For the text-containing cell, return its midpoint in (x, y) coordinate format. 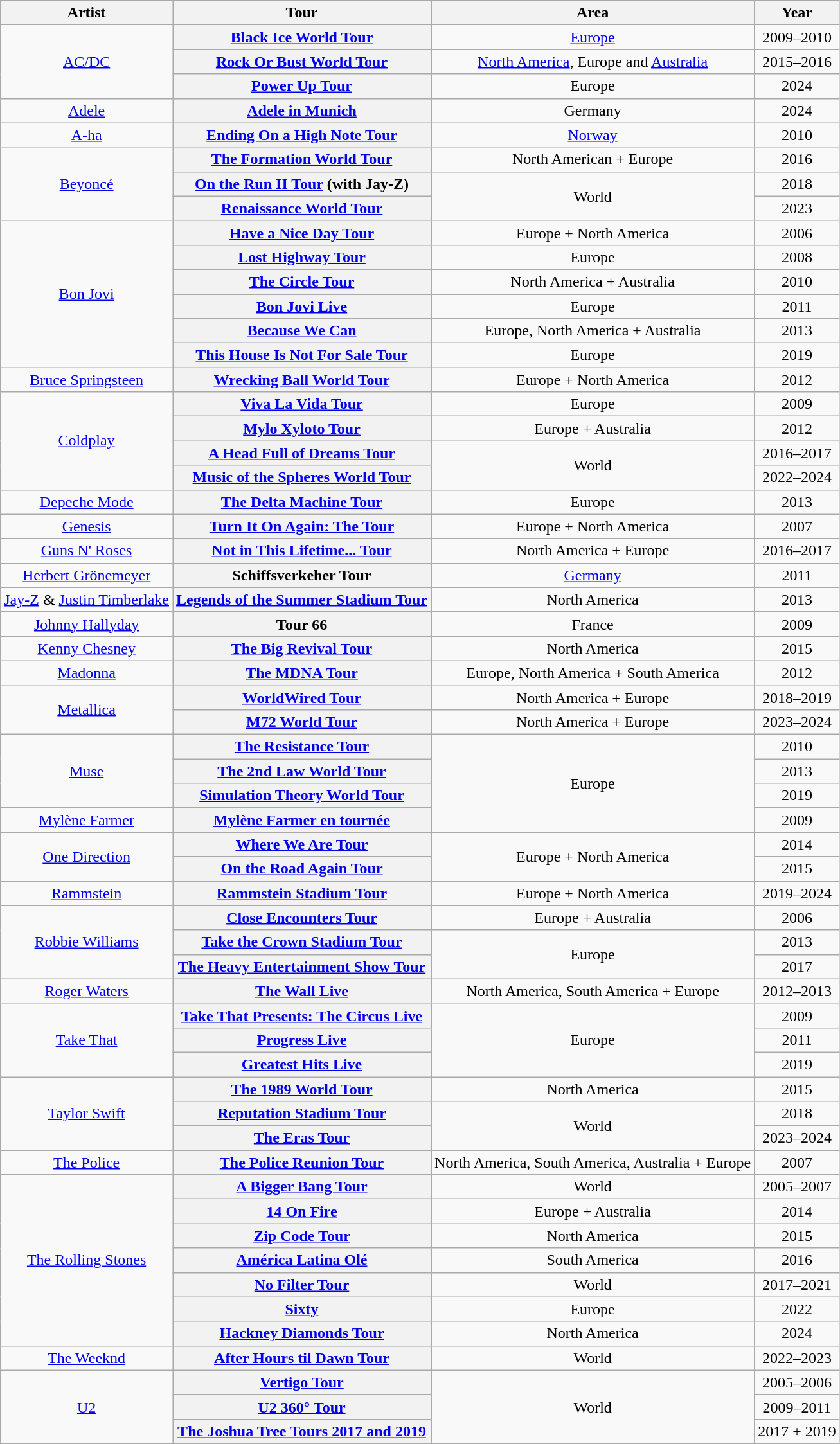
Johnny Hallyday (87, 624)
Genesis (87, 526)
Metallica (87, 709)
Madonna (87, 673)
Bon Jovi Live (301, 307)
Turn It On Again: The Tour (301, 526)
North America + Australia (593, 281)
Mylo Xyloto Tour (301, 429)
Take That Presents: The Circus Live (301, 1015)
The 1989 World Tour (301, 1089)
No Filter Tour (301, 1285)
Renaissance World Tour (301, 208)
The Joshua Tree Tours 2017 and 2019 (301, 1431)
M72 World Tour (301, 722)
This House Is Not For Sale Tour (301, 355)
The Police Reunion Tour (301, 1163)
The Big Revival Tour (301, 648)
The Circle Tour (301, 281)
On the Road Again Tour (301, 869)
2009–2011 (797, 1407)
Mylène Farmer (87, 820)
Artist (87, 13)
A Head Full of Dreams Tour (301, 453)
Tour 66 (301, 624)
Simulation Theory World Tour (301, 796)
The MDNA Tour (301, 673)
Depeche Mode (87, 502)
Reputation Stadium Tour (301, 1114)
Muse (87, 771)
Tour (301, 13)
2005–2006 (797, 1382)
After Hours til Dawn Tour (301, 1358)
2008 (797, 257)
Kenny Chesney (87, 648)
Europe, North America + Australia (593, 331)
América Latina Olé (301, 1260)
Herbert Grönemeyer (87, 575)
Where We Are Tour (301, 844)
2012–2013 (797, 991)
14 On Fire (301, 1211)
One Direction (87, 857)
Taylor Swift (87, 1114)
Robbie Williams (87, 942)
2017 + 2019 (797, 1431)
Adele in Munich (301, 111)
The Wall Live (301, 991)
The Delta Machine Tour (301, 502)
2018–2019 (797, 697)
2022 (797, 1309)
A-ha (87, 135)
Rock Or Bust World Tour (301, 62)
Viva La Vida Tour (301, 404)
The 2nd Law World Tour (301, 771)
Hackney Diamonds Tour (301, 1333)
Jay-Z & Justin Timberlake (87, 600)
2017–2021 (797, 1285)
Europe, North America + South America (593, 673)
Bon Jovi (87, 294)
2005–2007 (797, 1187)
Schiffsverkeher Tour (301, 575)
2023 (797, 208)
Beyoncé (87, 184)
Greatest Hits Live (301, 1064)
France (593, 624)
Wrecking Ball World Tour (301, 380)
The Resistance Tour (301, 747)
AC/DC (87, 62)
Bruce Springsteen (87, 380)
WorldWired Tour (301, 697)
South America (593, 1260)
U2 (87, 1407)
Take the Crown Stadium Tour (301, 942)
Mylène Farmer en tournée (301, 820)
Progress Live (301, 1040)
A Bigger Bang Tour (301, 1187)
2022–2024 (797, 477)
Because We Can (301, 331)
Take That (87, 1040)
Ending On a High Note Tour (301, 135)
Sixty (301, 1309)
North American + Europe (593, 159)
The Heavy Entertainment Show Tour (301, 967)
Music of the Spheres World Tour (301, 477)
Area (593, 13)
Year (797, 13)
Roger Waters (87, 991)
Black Ice World Tour (301, 37)
On the Run II Tour (with Jay-Z) (301, 184)
Adele (87, 111)
The Police (87, 1163)
Coldplay (87, 441)
The Eras Tour (301, 1138)
Not in This Lifetime... Tour (301, 551)
Legends of the Summer Stadium Tour (301, 600)
North America, Europe and Australia (593, 62)
2009–2010 (797, 37)
North America, South America, Australia + Europe (593, 1163)
Zip Code Tour (301, 1236)
Power Up Tour (301, 86)
The Rolling Stones (87, 1260)
Norway (593, 135)
2019–2024 (797, 893)
Rammstein (87, 893)
North America, South America + Europe (593, 991)
U2 360° Tour (301, 1407)
Close Encounters Tour (301, 918)
2015–2016 (797, 62)
Have a Nice Day Tour (301, 233)
2017 (797, 967)
2022–2023 (797, 1358)
Rammstein Stadium Tour (301, 893)
The Weeknd (87, 1358)
Vertigo Tour (301, 1382)
Guns N' Roses (87, 551)
Lost Highway Tour (301, 257)
The Formation World Tour (301, 159)
